Search for the cell housing the specified text and yield its [X, Y] center coordinate. 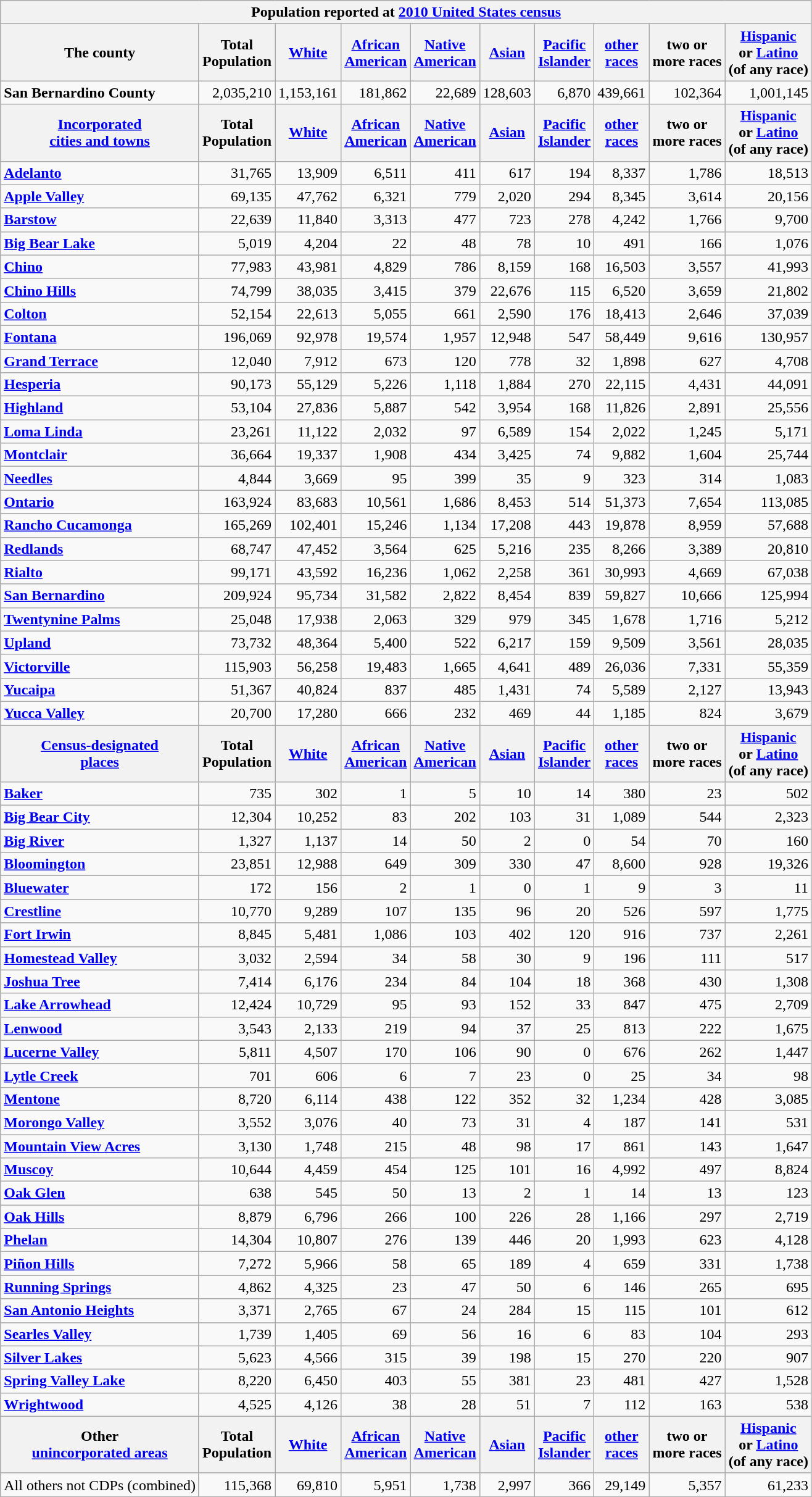
7,654 [687, 502]
427 [687, 1381]
Highland [100, 408]
84 [445, 982]
1,245 [687, 432]
198 [507, 1357]
Mentone [100, 1099]
97 [445, 432]
135 [445, 911]
446 [507, 1240]
8,159 [507, 267]
159 [564, 643]
146 [622, 1287]
93 [445, 1005]
723 [507, 220]
1,062 [445, 572]
2,822 [445, 596]
22,676 [507, 290]
Twentynine Palms [100, 619]
12,988 [309, 864]
361 [564, 572]
314 [687, 478]
411 [445, 173]
36,664 [237, 455]
8,879 [237, 1217]
55,129 [309, 385]
294 [564, 196]
454 [376, 1170]
1,166 [622, 1217]
649 [376, 864]
2,719 [768, 1217]
1,405 [309, 1334]
59,827 [622, 596]
17,208 [507, 525]
3,552 [237, 1122]
27,836 [309, 408]
531 [768, 1122]
Mountain View Acres [100, 1146]
48,364 [309, 643]
8,220 [237, 1381]
979 [507, 619]
26,036 [622, 666]
2,022 [622, 432]
11,826 [622, 408]
1,604 [687, 455]
Bloomington [100, 864]
544 [687, 817]
366 [564, 1485]
172 [237, 888]
141 [687, 1122]
107 [376, 911]
Barstow [100, 220]
10,561 [376, 502]
517 [768, 958]
8,345 [622, 196]
20,810 [768, 549]
547 [564, 337]
4,669 [687, 572]
4,325 [309, 1287]
94 [445, 1028]
475 [687, 1005]
379 [445, 290]
477 [445, 220]
4,829 [376, 267]
352 [507, 1099]
73 [445, 1122]
8,600 [622, 864]
67,038 [768, 572]
430 [687, 982]
Colton [100, 314]
2,133 [309, 1028]
3,415 [376, 290]
323 [622, 478]
125,994 [768, 596]
839 [564, 596]
502 [768, 794]
69,135 [237, 196]
438 [376, 1099]
78 [507, 243]
22,689 [445, 93]
77,983 [237, 267]
San Bernardino [100, 596]
5,019 [237, 243]
302 [309, 794]
53,104 [237, 408]
102,364 [687, 93]
47,762 [309, 196]
1,716 [687, 619]
4,844 [237, 478]
12,948 [507, 337]
Running Springs [100, 1287]
22,613 [309, 314]
3,659 [687, 290]
226 [507, 1217]
Morongo Valley [100, 1122]
Lytle Creek [100, 1075]
3,954 [507, 408]
625 [445, 549]
434 [445, 455]
9,616 [687, 337]
10,770 [237, 911]
44,091 [768, 385]
111 [687, 958]
5,212 [768, 619]
102,401 [309, 525]
331 [687, 1264]
Chino [100, 267]
10,644 [237, 1170]
37,039 [768, 314]
2,323 [768, 817]
Joshua Tree [100, 982]
297 [687, 1217]
12,424 [237, 1005]
368 [622, 982]
165,269 [237, 525]
737 [687, 935]
666 [376, 713]
196,069 [237, 337]
163 [687, 1404]
1,118 [445, 385]
11,122 [309, 432]
112 [622, 1404]
1,327 [237, 841]
1,686 [445, 502]
928 [687, 864]
5,216 [507, 549]
40,824 [309, 690]
160 [768, 841]
106 [445, 1052]
Oak Glen [100, 1193]
123 [768, 1193]
469 [507, 713]
83,683 [309, 502]
2,032 [376, 432]
58,449 [622, 337]
Victorville [100, 666]
7,912 [309, 361]
Silver Lakes [100, 1357]
786 [445, 267]
497 [687, 1170]
196 [622, 958]
676 [622, 1052]
5,623 [237, 1357]
Muscoy [100, 1170]
695 [768, 1287]
Bluewater [100, 888]
Montclair [100, 455]
56,258 [309, 666]
234 [376, 982]
130,957 [768, 337]
701 [237, 1075]
2,709 [768, 1005]
Lucerne Valley [100, 1052]
4,862 [237, 1287]
1,086 [376, 935]
481 [622, 1381]
Apple Valley [100, 196]
2,765 [309, 1311]
1,083 [768, 478]
20,700 [237, 713]
30 [507, 958]
Big River [100, 841]
219 [376, 1028]
113,085 [768, 502]
5,055 [376, 314]
Hesperia [100, 385]
10,252 [309, 817]
5,400 [376, 643]
824 [687, 713]
638 [237, 1193]
29,149 [622, 1485]
115,368 [237, 1485]
128,603 [507, 93]
3 [687, 888]
514 [564, 502]
489 [564, 666]
403 [376, 1381]
1,766 [687, 220]
Ontario [100, 502]
54 [622, 841]
51,367 [237, 690]
Phelan [100, 1240]
443 [564, 525]
Lenwood [100, 1028]
23,261 [237, 432]
6,796 [309, 1217]
5,951 [376, 1485]
4,566 [309, 1357]
2,646 [687, 314]
19,326 [768, 864]
3,371 [237, 1311]
8,454 [507, 596]
202 [445, 817]
1,665 [445, 666]
23,851 [237, 864]
3,130 [237, 1146]
8,453 [507, 502]
55 [445, 1381]
3,614 [687, 196]
17,280 [309, 713]
1,647 [768, 1146]
Chino Hills [100, 290]
52,154 [237, 314]
262 [687, 1052]
428 [687, 1099]
1,089 [622, 817]
612 [768, 1311]
5,481 [309, 935]
315 [376, 1357]
37 [507, 1028]
4,507 [309, 1052]
Population reported at 2010 United States census [406, 12]
907 [768, 1357]
861 [622, 1146]
215 [376, 1146]
20,156 [768, 196]
24 [445, 1311]
1,076 [768, 243]
57,688 [768, 525]
Piñon Hills [100, 1264]
Redlands [100, 549]
380 [622, 794]
166 [687, 243]
5,171 [768, 432]
70 [687, 841]
176 [564, 314]
19,337 [309, 455]
43,592 [309, 572]
13,943 [768, 690]
69,810 [309, 1485]
735 [237, 794]
5,357 [687, 1485]
1,153,161 [309, 93]
Needles [100, 478]
22 [376, 243]
4,128 [768, 1240]
4,459 [309, 1170]
1,137 [309, 841]
122 [445, 1099]
Rancho Cucamonga [100, 525]
15,246 [376, 525]
9,700 [768, 220]
1,898 [622, 361]
31,765 [237, 173]
330 [507, 864]
3,032 [237, 958]
18,413 [622, 314]
Otherunincorporated areas [100, 1445]
13,909 [309, 173]
30,993 [622, 572]
3,425 [507, 455]
538 [768, 1404]
1,431 [507, 690]
67 [376, 1311]
39 [445, 1357]
156 [309, 888]
163,924 [237, 502]
Loma Linda [100, 432]
61,233 [768, 1485]
8,845 [237, 935]
19,878 [622, 525]
1,185 [622, 713]
6,114 [309, 1099]
2,261 [768, 935]
28,035 [768, 643]
8,337 [622, 173]
44 [564, 713]
Fort Irwin [100, 935]
293 [768, 1334]
Upland [100, 643]
8,720 [237, 1099]
7,414 [237, 982]
16,236 [376, 572]
10,666 [687, 596]
25,048 [237, 619]
Homestead Valley [100, 958]
1,678 [622, 619]
187 [622, 1122]
3,669 [309, 478]
278 [564, 220]
542 [445, 408]
2,590 [507, 314]
779 [445, 196]
143 [687, 1146]
90,173 [237, 385]
Census-designatedplaces [100, 753]
4,242 [622, 220]
266 [376, 1217]
1,675 [768, 1028]
5,887 [376, 408]
4,431 [687, 385]
778 [507, 361]
3,389 [687, 549]
31,582 [376, 596]
284 [507, 1311]
Yucaipa [100, 690]
2,020 [507, 196]
51,373 [622, 502]
All others not CDPs (combined) [100, 1485]
485 [445, 690]
Big Bear Lake [100, 243]
9,882 [622, 455]
99,171 [237, 572]
14,304 [237, 1240]
623 [687, 1240]
Grand Terrace [100, 361]
51 [507, 1404]
35 [507, 478]
5,811 [237, 1052]
6,321 [376, 196]
5 [445, 794]
40 [376, 1122]
381 [507, 1381]
399 [445, 478]
837 [376, 690]
22,115 [622, 385]
5,226 [376, 385]
3,313 [376, 220]
Spring Valley Lake [100, 1381]
Lake Arrowhead [100, 1005]
329 [445, 619]
San Antonio Heights [100, 1311]
Wrightwood [100, 1404]
345 [564, 619]
1,748 [309, 1146]
90 [507, 1052]
194 [564, 173]
25,744 [768, 455]
19,574 [376, 337]
92,978 [309, 337]
Fontana [100, 337]
2,035,210 [237, 93]
1,957 [445, 337]
Adelanto [100, 173]
25,556 [768, 408]
3,679 [768, 713]
276 [376, 1240]
Crestline [100, 911]
100 [445, 1217]
69 [376, 1334]
115,903 [237, 666]
606 [309, 1075]
265 [687, 1287]
673 [376, 361]
491 [622, 243]
309 [445, 864]
209,924 [237, 596]
55,359 [768, 666]
526 [622, 911]
235 [564, 549]
9,289 [309, 911]
19,483 [376, 666]
6,450 [309, 1381]
1,528 [768, 1381]
8,266 [622, 549]
813 [622, 1028]
9,509 [622, 643]
1,739 [237, 1334]
220 [687, 1357]
2,063 [376, 619]
18,513 [768, 173]
6,870 [564, 93]
17,938 [309, 619]
Rialto [100, 572]
Searles Valley [100, 1334]
1,134 [445, 525]
2,891 [687, 408]
154 [564, 432]
11 [768, 888]
10,729 [309, 1005]
659 [622, 1264]
6,511 [376, 173]
1,001,145 [768, 93]
597 [687, 911]
5,589 [622, 690]
17 [564, 1146]
43,981 [309, 267]
2,258 [507, 572]
38 [376, 1404]
627 [687, 361]
95,734 [309, 596]
22,639 [237, 220]
74,799 [237, 290]
5,966 [309, 1264]
38,035 [309, 290]
1,447 [768, 1052]
2,594 [309, 958]
16,503 [622, 267]
73,732 [237, 643]
Incorporatedcities and towns [100, 133]
545 [309, 1193]
222 [687, 1028]
181,862 [376, 93]
3,564 [376, 549]
4,708 [768, 361]
4,204 [309, 243]
7,331 [687, 666]
San Bernardino County [100, 93]
232 [445, 713]
21,802 [768, 290]
3,085 [768, 1099]
139 [445, 1240]
3,076 [309, 1122]
8,959 [687, 525]
189 [507, 1264]
7,272 [237, 1264]
439,661 [622, 93]
3,543 [237, 1028]
125 [445, 1170]
68,747 [237, 549]
33 [564, 1005]
6,589 [507, 432]
Big Bear City [100, 817]
Yucca Valley [100, 713]
916 [622, 935]
152 [507, 1005]
The county [100, 52]
10,807 [309, 1240]
12,040 [237, 361]
617 [507, 173]
4,525 [237, 1404]
3,561 [687, 643]
4,641 [507, 666]
1,993 [622, 1240]
11,840 [309, 220]
6,520 [622, 290]
2,127 [687, 690]
3,557 [687, 267]
47,452 [309, 549]
402 [507, 935]
96 [507, 911]
1,308 [768, 982]
Oak Hills [100, 1217]
12,304 [237, 817]
1,786 [687, 173]
8,824 [768, 1170]
522 [445, 643]
Baker [100, 794]
1,908 [376, 455]
661 [445, 314]
1,884 [507, 385]
847 [622, 1005]
18 [564, 982]
4,126 [309, 1404]
6,217 [507, 643]
1,234 [622, 1099]
4,992 [622, 1170]
65 [445, 1264]
2,997 [507, 1485]
170 [376, 1052]
56 [445, 1334]
41,993 [768, 267]
6,176 [309, 982]
1,775 [768, 911]
